Detect which cell encompasses the target text, then output its [x, y] center coordinate. 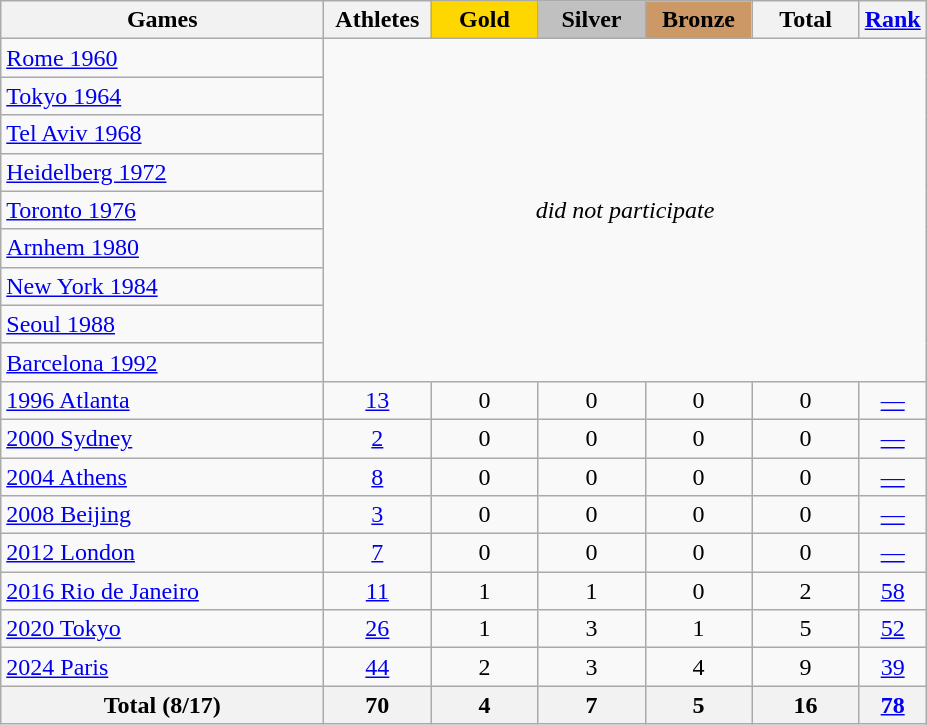
Heidelberg 1972 [162, 172]
8 [378, 477]
Games [162, 20]
39 [892, 667]
9 [806, 667]
2008 Beijing [162, 515]
1996 Atlanta [162, 400]
Seoul 1988 [162, 324]
58 [892, 591]
Total (8/17) [162, 705]
did not participate [625, 210]
New York 1984 [162, 286]
52 [892, 629]
Rank [892, 20]
2020 Tokyo [162, 629]
16 [806, 705]
Gold [484, 20]
Bronze [698, 20]
70 [378, 705]
2012 London [162, 553]
26 [378, 629]
Tel Aviv 1968 [162, 134]
2024 Paris [162, 667]
Arnhem 1980 [162, 248]
Athletes [378, 20]
13 [378, 400]
Barcelona 1992 [162, 362]
2000 Sydney [162, 438]
78 [892, 705]
Rome 1960 [162, 58]
Tokyo 1964 [162, 96]
2004 Athens [162, 477]
2016 Rio de Janeiro [162, 591]
11 [378, 591]
Toronto 1976 [162, 210]
Silver [592, 20]
44 [378, 667]
Total [806, 20]
